Extract the [x, y] coordinate from the center of the cell holding the provided text.  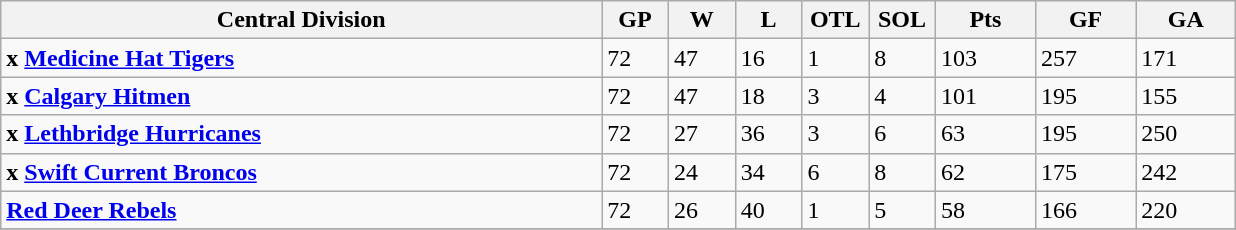
18 [768, 96]
24 [702, 172]
175 [1086, 172]
OTL [836, 20]
x Medicine Hat Tigers [302, 58]
W [702, 20]
242 [1186, 172]
4 [902, 96]
62 [985, 172]
101 [985, 96]
x Swift Current Broncos [302, 172]
Pts [985, 20]
SOL [902, 20]
166 [1086, 210]
GF [1086, 20]
171 [1186, 58]
34 [768, 172]
257 [1086, 58]
GP [636, 20]
16 [768, 58]
Central Division [302, 20]
103 [985, 58]
250 [1186, 134]
5 [902, 210]
GA [1186, 20]
58 [985, 210]
x Lethbridge Hurricanes [302, 134]
L [768, 20]
220 [1186, 210]
63 [985, 134]
26 [702, 210]
40 [768, 210]
Red Deer Rebels [302, 210]
27 [702, 134]
x Calgary Hitmen [302, 96]
155 [1186, 96]
36 [768, 134]
